Return the [x, y] coordinate for the center point of the cell that contains the specified text.  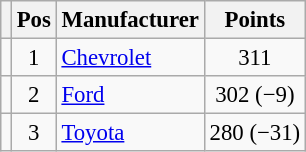
302 (−9) [254, 95]
2 [34, 95]
Ford [130, 95]
280 (−31) [254, 133]
Pos [34, 20]
1 [34, 58]
311 [254, 58]
Chevrolet [130, 58]
Manufacturer [130, 20]
Toyota [130, 133]
3 [34, 133]
Points [254, 20]
